Find where the given text appears and provide that cell's center as [x, y] coordinate. 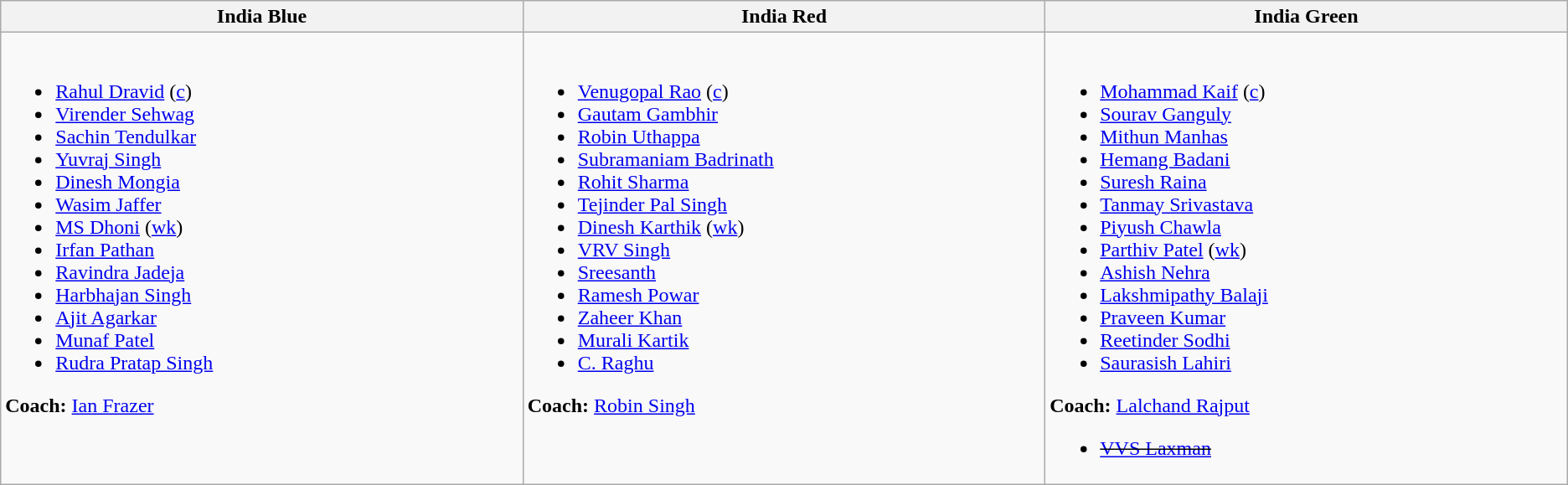
India Blue [261, 17]
India Red [784, 17]
India Green [1307, 17]
